Identify which cell holds the provided text, then report its [X, Y] central coordinate. 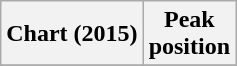
Chart (2015) [72, 34]
Peakposition [189, 34]
